Identify which cell holds the provided text, then report its (X, Y) central coordinate. 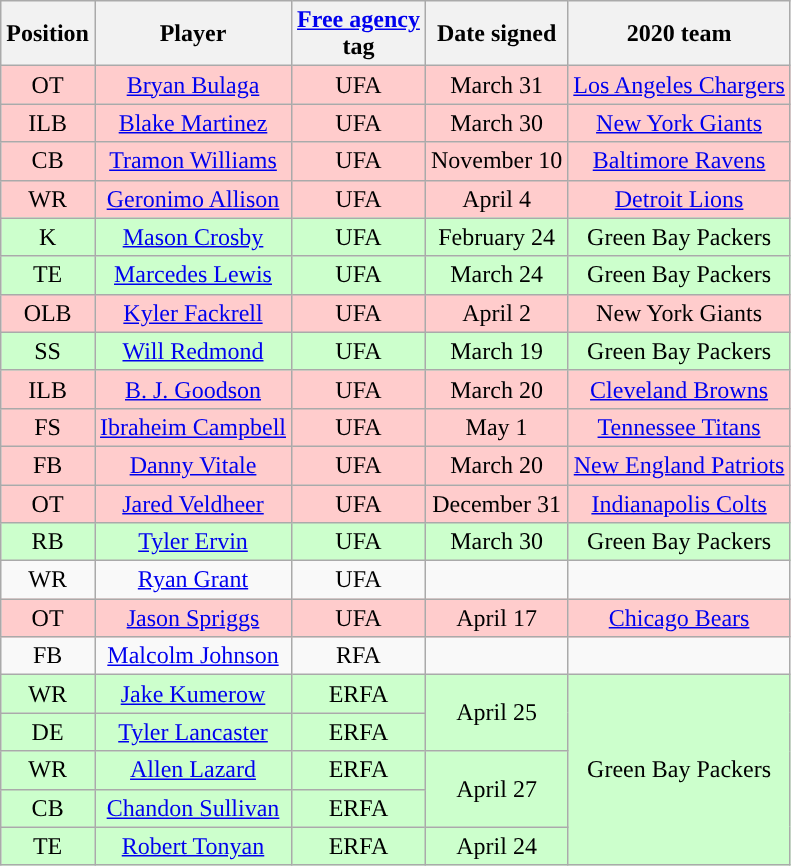
Danny Vitale (192, 465)
Kyler Fackrell (192, 313)
Tyler Lancaster (192, 732)
Chicago Bears (680, 618)
Ibraheim Campbell (192, 427)
Ryan Grant (192, 580)
Blake Martinez (192, 123)
Player (192, 34)
Date signed (496, 34)
Los Angeles Chargers (680, 85)
Tennessee Titans (680, 427)
OLB (48, 313)
February 24 (496, 237)
April 17 (496, 618)
Will Redmond (192, 351)
FS (48, 427)
Geronimo Allison (192, 199)
Jared Veldheer (192, 503)
Tramon Williams (192, 161)
March 31 (496, 85)
Chandon Sullivan (192, 808)
Free agencytag (359, 34)
B. J. Goodson (192, 389)
April 4 (496, 199)
April 27 (496, 789)
Position (48, 34)
Jake Kumerow (192, 694)
SS (48, 351)
Cleveland Browns (680, 389)
April 24 (496, 846)
March 24 (496, 275)
Allen Lazard (192, 770)
Robert Tonyan (192, 846)
K (48, 237)
Bryan Bulaga (192, 85)
New England Patriots (680, 465)
March 19 (496, 351)
December 31 (496, 503)
Malcolm Johnson (192, 656)
May 1 (496, 427)
Indianapolis Colts (680, 503)
Tyler Ervin (192, 542)
Mason Crosby (192, 237)
2020 team (680, 34)
DE (48, 732)
Detroit Lions (680, 199)
April 2 (496, 313)
RFA (359, 656)
Marcedes Lewis (192, 275)
April 25 (496, 713)
Jason Spriggs (192, 618)
November 10 (496, 161)
RB (48, 542)
Baltimore Ravens (680, 161)
